Pinpoint the cell where the given text exists, returning its (X, Y) midpoint coordinate. 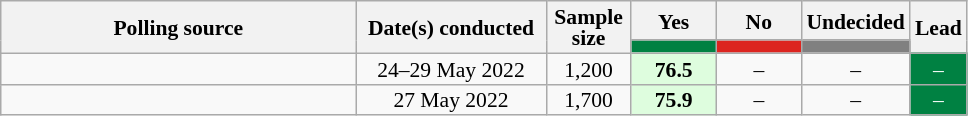
24–29 May 2022 (451, 68)
76.5 (674, 68)
Undecided (855, 20)
Polling source (178, 27)
Sample size (588, 27)
1,700 (588, 100)
Date(s) conducted (451, 27)
Yes (674, 20)
75.9 (674, 100)
Lead (938, 27)
27 May 2022 (451, 100)
1,200 (588, 68)
No (758, 20)
